Capture the cell that displays the provided text and extract its [X, Y] central coordinate. 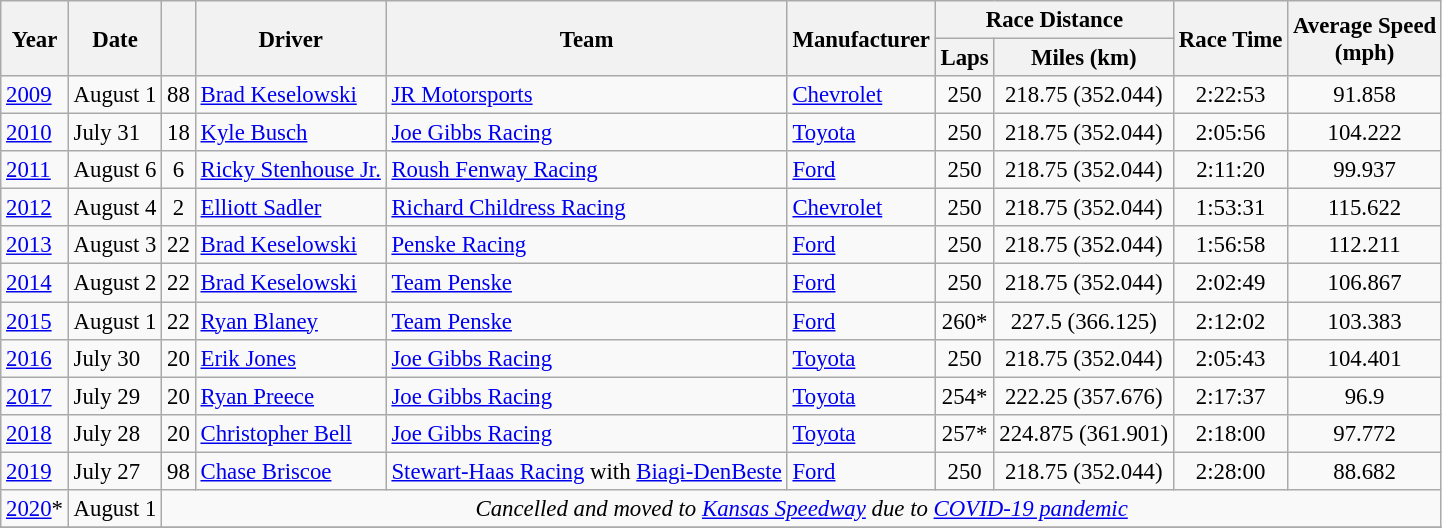
August 6 [115, 170]
2018 [35, 433]
104.222 [1365, 133]
99.937 [1365, 170]
Average Speed(mph) [1365, 38]
2 [178, 208]
Year [35, 38]
July 31 [115, 133]
260* [964, 321]
Ryan Blaney [290, 321]
96.9 [1365, 396]
Richard Childress Racing [586, 208]
88 [178, 95]
Erik Jones [290, 358]
2:02:49 [1231, 283]
106.867 [1365, 283]
1:56:58 [1231, 245]
224.875 (361.901) [1084, 433]
2011 [35, 170]
2:05:56 [1231, 133]
1:53:31 [1231, 208]
Cancelled and moved to Kansas Speedway due to COVID-19 pandemic [802, 509]
227.5 (366.125) [1084, 321]
July 28 [115, 433]
2:18:00 [1231, 433]
Driver [290, 38]
Race Distance [1054, 20]
Elliott Sadler [290, 208]
Christopher Bell [290, 433]
98 [178, 471]
2010 [35, 133]
July 27 [115, 471]
Date [115, 38]
August 3 [115, 245]
Penske Racing [586, 245]
2:05:43 [1231, 358]
July 29 [115, 396]
Ryan Preece [290, 396]
2016 [35, 358]
2014 [35, 283]
2:12:02 [1231, 321]
2015 [35, 321]
Miles (km) [1084, 58]
2009 [35, 95]
2:28:00 [1231, 471]
July 30 [115, 358]
103.383 [1365, 321]
Chase Briscoe [290, 471]
2012 [35, 208]
115.622 [1365, 208]
18 [178, 133]
91.858 [1365, 95]
2:22:53 [1231, 95]
Laps [964, 58]
97.772 [1365, 433]
257* [964, 433]
Stewart-Haas Racing with Biagi-DenBeste [586, 471]
112.211 [1365, 245]
August 2 [115, 283]
Kyle Busch [290, 133]
2019 [35, 471]
Ricky Stenhouse Jr. [290, 170]
August 4 [115, 208]
2:17:37 [1231, 396]
Roush Fenway Racing [586, 170]
Race Time [1231, 38]
222.25 (357.676) [1084, 396]
JR Motorsports [586, 95]
2017 [35, 396]
2:11:20 [1231, 170]
2013 [35, 245]
254* [964, 396]
104.401 [1365, 358]
2020* [35, 509]
Manufacturer [861, 38]
Team [586, 38]
88.682 [1365, 471]
6 [178, 170]
